Search for the cell housing the specified text and yield its [x, y] center coordinate. 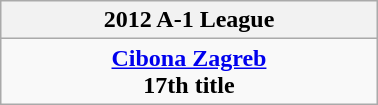
Cibona Zagreb17th title [189, 72]
2012 A-1 League [189, 20]
